Extract the [x, y] coordinate from the center of the cell holding the provided text.  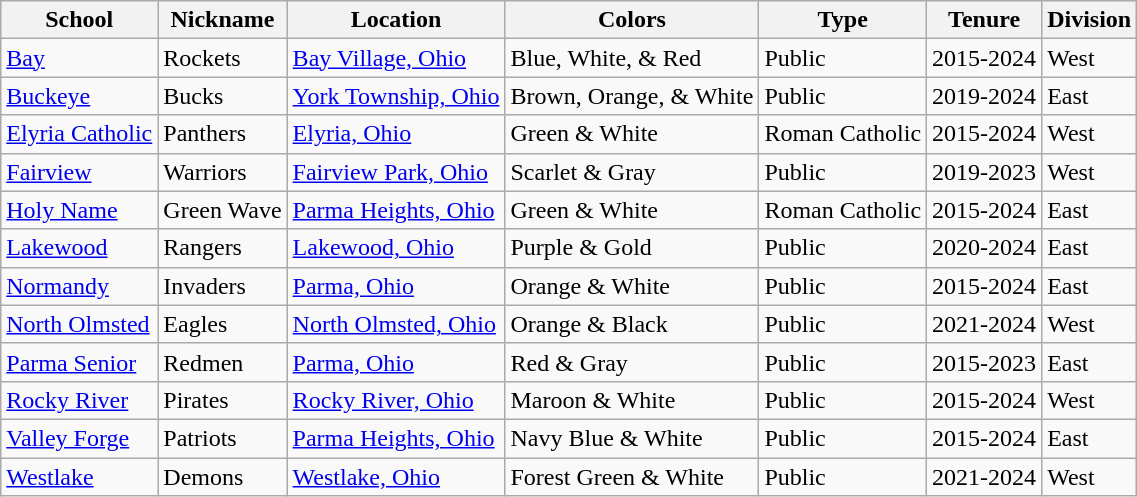
Fairview [80, 172]
Orange & Black [632, 324]
Scarlet & Gray [632, 172]
Parma Senior [80, 362]
2019-2023 [984, 172]
Orange & White [632, 286]
Bay Village, Ohio [396, 58]
Fairview Park, Ohio [396, 172]
Maroon & White [632, 400]
Holy Name [80, 210]
Lakewood, Ohio [396, 248]
Westlake [80, 477]
Panthers [222, 134]
Patriots [222, 438]
Division [1090, 20]
Forest Green & White [632, 477]
Bay [80, 58]
North Olmsted, Ohio [396, 324]
Westlake, Ohio [396, 477]
Redmen [222, 362]
Navy Blue & White [632, 438]
Valley Forge [80, 438]
Blue, White, & Red [632, 58]
2015-2023 [984, 362]
Warriors [222, 172]
Normandy [80, 286]
School [80, 20]
2019-2024 [984, 96]
Nickname [222, 20]
Demons [222, 477]
North Olmsted [80, 324]
Brown, Orange, & White [632, 96]
Green Wave [222, 210]
Rocky River, Ohio [396, 400]
Tenure [984, 20]
Elyria Catholic [80, 134]
Location [396, 20]
Rangers [222, 248]
Rocky River [80, 400]
Eagles [222, 324]
Red & Gray [632, 362]
Buckeye [80, 96]
Colors [632, 20]
Lakewood [80, 248]
Rockets [222, 58]
Bucks [222, 96]
Invaders [222, 286]
Purple & Gold [632, 248]
Elyria, Ohio [396, 134]
York Township, Ohio [396, 96]
Type [843, 20]
Pirates [222, 400]
2020-2024 [984, 248]
